Output the [X, Y] coordinate of the center of the cell containing the given text.  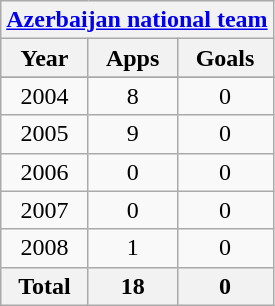
2004 [45, 96]
2006 [45, 172]
2008 [45, 248]
9 [132, 134]
Year [45, 58]
2007 [45, 210]
1 [132, 248]
Goals [225, 58]
18 [132, 286]
Azerbaijan national team [137, 20]
8 [132, 96]
Apps [132, 58]
2005 [45, 134]
Total [45, 286]
